Output the (X, Y) coordinate of the center of the cell containing the given text.  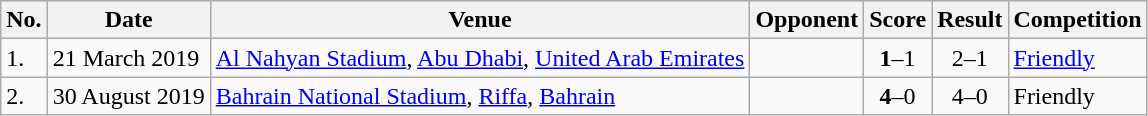
Result (970, 20)
Competition (1078, 20)
2–1 (970, 58)
1. (24, 58)
Al Nahyan Stadium, Abu Dhabi, United Arab Emirates (480, 58)
Date (128, 20)
1–1 (898, 58)
30 August 2019 (128, 96)
Bahrain National Stadium, Riffa, Bahrain (480, 96)
No. (24, 20)
Score (898, 20)
2. (24, 96)
Venue (480, 20)
Opponent (807, 20)
21 March 2019 (128, 58)
